Capture the cell that displays the provided text and extract its (X, Y) central coordinate. 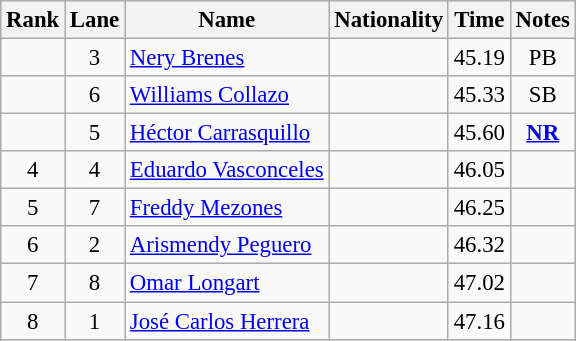
45.33 (479, 95)
PB (542, 58)
47.02 (479, 283)
46.32 (479, 245)
46.25 (479, 208)
Notes (542, 20)
Omar Longart (227, 283)
45.19 (479, 58)
Arismendy Peguero (227, 245)
1 (95, 321)
45.60 (479, 133)
3 (95, 58)
Eduardo Vasconceles (227, 170)
Williams Collazo (227, 95)
46.05 (479, 170)
Héctor Carrasquillo (227, 133)
Rank (33, 20)
Freddy Mezones (227, 208)
Nationality (388, 20)
Time (479, 20)
José Carlos Herrera (227, 321)
SB (542, 95)
Name (227, 20)
2 (95, 245)
Nery Brenes (227, 58)
NR (542, 133)
Lane (95, 20)
47.16 (479, 321)
